Locate the cell with the specified text and output its [x, y] center coordinate. 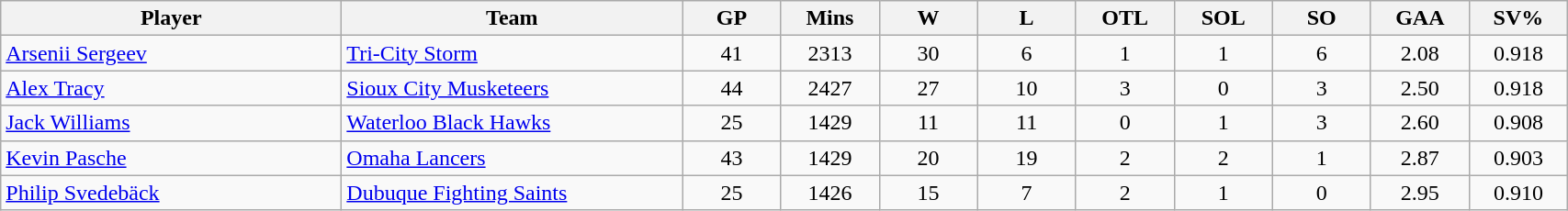
0.910 [1517, 193]
2.08 [1420, 53]
41 [731, 53]
OTL [1124, 18]
W [928, 18]
30 [928, 53]
2313 [830, 53]
GAA [1420, 18]
0.903 [1517, 158]
SOL [1224, 18]
Mins [830, 18]
SO [1321, 18]
Arsenii Sergeev [171, 53]
Dubuque Fighting Saints [513, 193]
2.95 [1420, 193]
L [1027, 18]
Waterloo Black Hawks [513, 123]
Sioux City Musketeers [513, 88]
20 [928, 158]
Team [513, 18]
43 [731, 158]
Player [171, 18]
SV% [1517, 18]
7 [1027, 193]
15 [928, 193]
Alex Tracy [171, 88]
Omaha Lancers [513, 158]
2.50 [1420, 88]
Philip Svedebäck [171, 193]
Kevin Pasche [171, 158]
2427 [830, 88]
0.908 [1517, 123]
Tri-City Storm [513, 53]
1426 [830, 193]
2.87 [1420, 158]
27 [928, 88]
Jack Williams [171, 123]
GP [731, 18]
44 [731, 88]
19 [1027, 158]
2.60 [1420, 123]
10 [1027, 88]
